Provide the (x, y) coordinate of the cell's center where the given text is located.  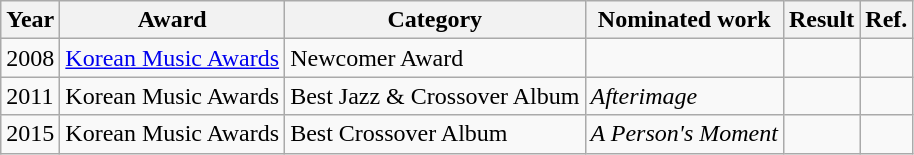
Newcomer Award (435, 58)
Afterimage (684, 96)
2008 (30, 58)
Ref. (886, 20)
Best Crossover Album (435, 134)
Category (435, 20)
Nominated work (684, 20)
Year (30, 20)
2011 (30, 96)
2015 (30, 134)
Best Jazz & Crossover Album (435, 96)
Award (172, 20)
Result (821, 20)
A Person's Moment (684, 134)
